Pinpoint the cell where the given text exists, returning its [X, Y] midpoint coordinate. 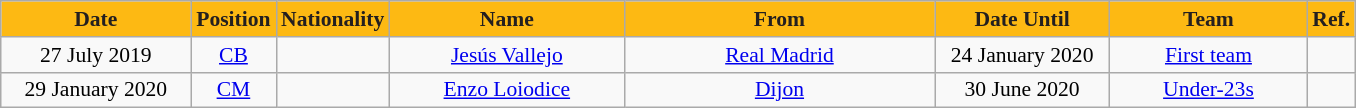
24 January 2020 [1022, 55]
29 January 2020 [96, 90]
Real Madrid [779, 55]
CM [234, 90]
Team [1209, 19]
Date [96, 19]
Ref. [1331, 19]
Under-23s [1209, 90]
Dijon [779, 90]
Enzo Loiodice [506, 90]
30 June 2020 [1022, 90]
27 July 2019 [96, 55]
Date Until [1022, 19]
Jesús Vallejo [506, 55]
Name [506, 19]
CB [234, 55]
First team [1209, 55]
Nationality [332, 19]
From [779, 19]
Position [234, 19]
